Return (X, Y) of the center of cell containing provided text 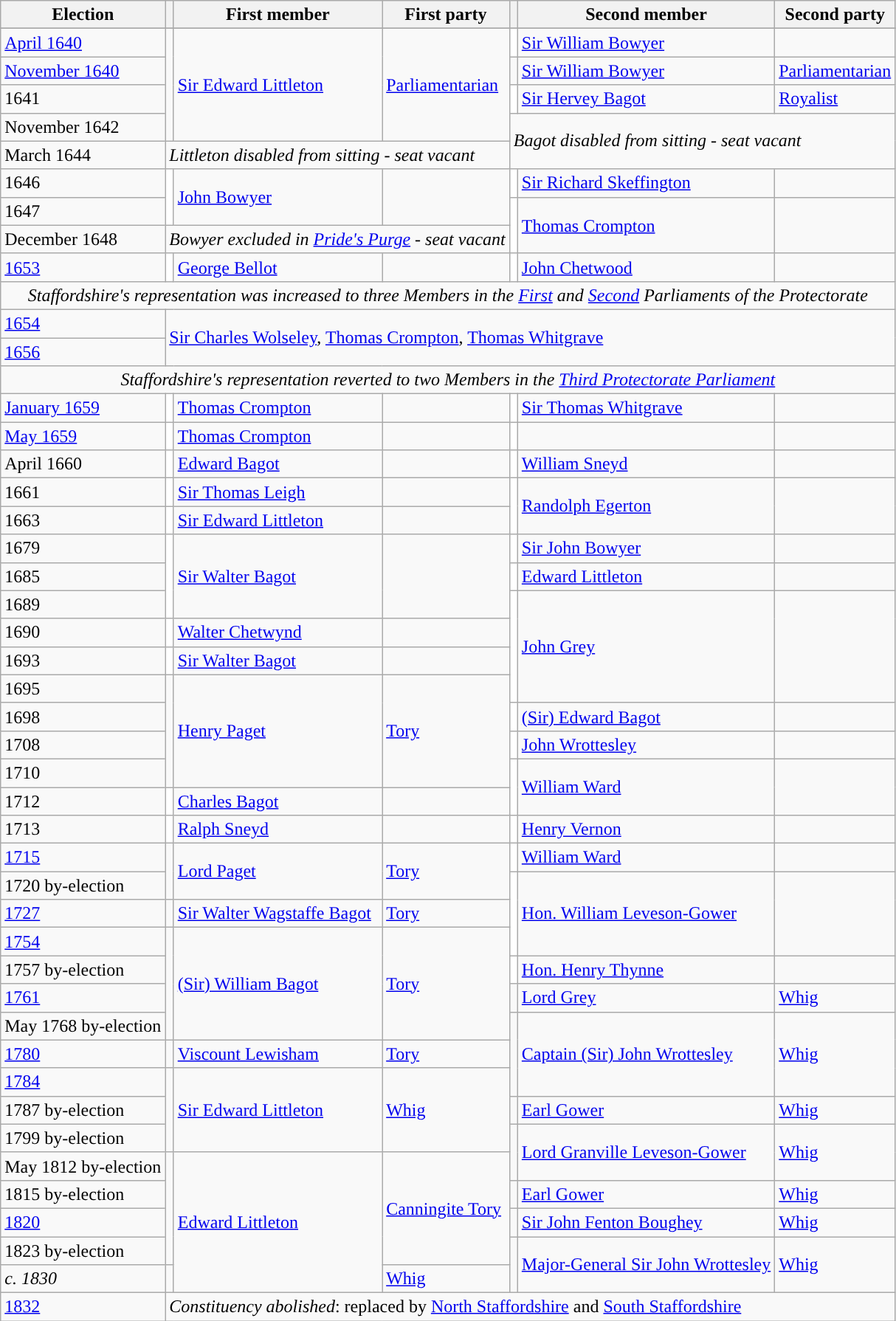
Lord Paget (278, 872)
1653 (83, 267)
Second party (835, 15)
John Grey (646, 646)
December 1648 (83, 239)
First party (446, 15)
November 1640 (83, 71)
(Sir) William Bagot (278, 984)
Charles Bagot (278, 801)
1708 (83, 745)
1690 (83, 632)
Staffordshire's representation was increased to three Members in the First and Second Parliaments of the Protectorate (448, 295)
Bagot disabled from sitting - seat vacant (703, 141)
1679 (83, 548)
1693 (83, 660)
1715 (83, 858)
January 1659 (83, 408)
Sir Richard Skeffington (646, 183)
1685 (83, 576)
Edward Bagot (278, 464)
Sir Hervey Bagot (646, 99)
Sir Thomas Whitgrave (646, 408)
Sir Thomas Leigh (278, 492)
William Sneyd (646, 464)
Lord Granville Leveson-Gower (646, 1152)
Canningite Tory (446, 1208)
1712 (83, 801)
April 1660 (83, 464)
May 1659 (83, 436)
Sir John Bowyer (646, 548)
1695 (83, 689)
Hon. Henry Thynne (646, 970)
(Sir) Edward Bagot (646, 717)
Second member (646, 15)
1646 (83, 183)
Walter Chetwynd (278, 632)
March 1644 (83, 155)
1663 (83, 520)
1820 (83, 1222)
John Bowyer (278, 197)
1787 by-election (83, 1110)
1780 (83, 1054)
1661 (83, 492)
1761 (83, 998)
Staffordshire's representation reverted to two Members in the Third Protectorate Parliament (448, 380)
Henry Paget (278, 731)
1799 by-election (83, 1138)
1713 (83, 829)
Constituency abolished: replaced by North Staffordshire and South Staffordshire (530, 1307)
April 1640 (83, 43)
1656 (83, 352)
Bowyer excluded in Pride's Purge - seat vacant (337, 239)
1727 (83, 914)
John Chetwood (646, 267)
First member (278, 15)
Henry Vernon (646, 829)
1647 (83, 211)
Captain (Sir) John Wrottesley (646, 1054)
Hon. William Leveson-Gower (646, 914)
1823 by-election (83, 1251)
John Wrottesley (646, 745)
c. 1830 (83, 1279)
1832 (83, 1307)
1757 by-election (83, 970)
1641 (83, 99)
Major-General Sir John Wrottesley (646, 1265)
May 1768 by-election (83, 1026)
1654 (83, 323)
1754 (83, 942)
Sir Charles Wolseley, Thomas Crompton, Thomas Whitgrave (530, 337)
1720 by-election (83, 886)
Ralph Sneyd (278, 829)
1815 by-election (83, 1194)
Viscount Lewisham (278, 1054)
Royalist (835, 99)
Randolph Egerton (646, 506)
May 1812 by-election (83, 1166)
1710 (83, 773)
Sir Walter Wagstaffe Bagot (278, 914)
Lord Grey (646, 998)
George Bellot (278, 267)
1698 (83, 717)
1689 (83, 604)
1784 (83, 1082)
Littleton disabled from sitting - seat vacant (337, 155)
Election (83, 15)
Sir John Fenton Boughey (646, 1222)
November 1642 (83, 127)
